Extract the (X, Y) coordinate from the center of the cell holding the provided text.  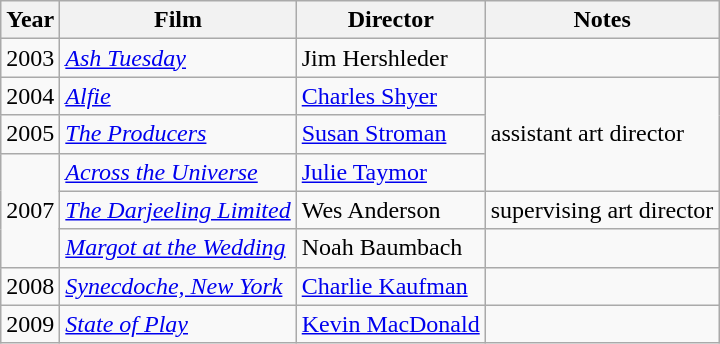
2004 (30, 96)
2008 (30, 286)
The Producers (178, 134)
Wes Anderson (390, 210)
Jim Hershleder (390, 58)
The Darjeeling Limited (178, 210)
Alfie (178, 96)
Ash Tuesday (178, 58)
supervising art director (602, 210)
Charles Shyer (390, 96)
Julie Taymor (390, 172)
2009 (30, 324)
Synecdoche, New York (178, 286)
Kevin MacDonald (390, 324)
2005 (30, 134)
Margot at the Wedding (178, 248)
Director (390, 20)
Year (30, 20)
Susan Stroman (390, 134)
Across the Universe (178, 172)
assistant art director (602, 134)
Film (178, 20)
Noah Baumbach (390, 248)
2003 (30, 58)
State of Play (178, 324)
Charlie Kaufman (390, 286)
Notes (602, 20)
2007 (30, 210)
